Extract the [X, Y] coordinate from the center of the cell holding the provided text.  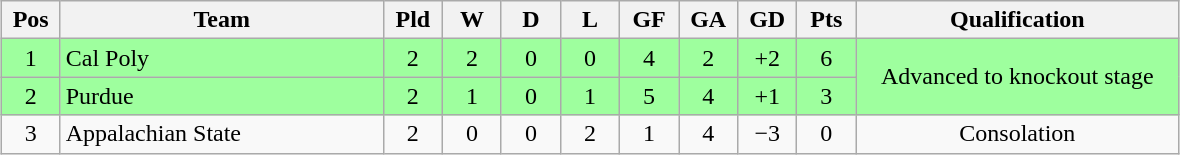
GD [768, 20]
GF [650, 20]
Pts [826, 20]
Qualification [1018, 20]
Pos [30, 20]
L [590, 20]
6 [826, 58]
Cal Poly [222, 58]
Pld [412, 20]
Consolation [1018, 134]
+1 [768, 96]
Team [222, 20]
−3 [768, 134]
GA [708, 20]
+2 [768, 58]
W [472, 20]
Appalachian State [222, 134]
5 [650, 96]
Advanced to knockout stage [1018, 77]
Purdue [222, 96]
D [530, 20]
